Output the (x, y) coordinate of the center of the cell containing the given text.  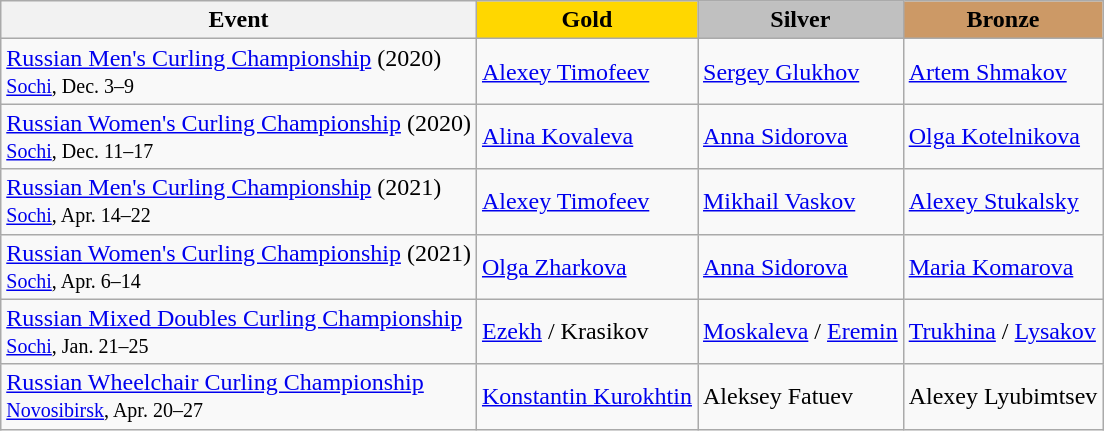
Olga Zharkova (586, 266)
Russian Men's Curling Championship (2020) Sochi, Dec. 3–9 (239, 72)
Bronze (1003, 20)
Russian Men's Curling Championship (2021) Sochi, Apr. 14–22 (239, 202)
Gold (586, 20)
Russian Wheelchair Curling Championship Novosibirsk, Apr. 20–27 (239, 396)
Alina Kovaleva (586, 136)
Russian Women's Curling Championship (2021) Sochi, Apr. 6–14 (239, 266)
Russian Women's Curling Championship (2020) Sochi, Dec. 11–17 (239, 136)
Aleksey Fatuev (801, 396)
Russian Mixed Doubles Curling Championship Sochi, Jan. 21–25 (239, 332)
Event (239, 20)
Mikhail Vaskov (801, 202)
Alexey Lyubimtsev (1003, 396)
Artem Shmakov (1003, 72)
Silver (801, 20)
Maria Komarova (1003, 266)
Moskaleva / Eremin (801, 332)
Alexey Stukalsky (1003, 202)
Olga Kotelnikova (1003, 136)
Konstantin Kurokhtin (586, 396)
Sergey Glukhov (801, 72)
Ezekh / Krasikov (586, 332)
Trukhina / Lysakov (1003, 332)
